Return the (X, Y) coordinate for the center point of the cell that contains the specified text.  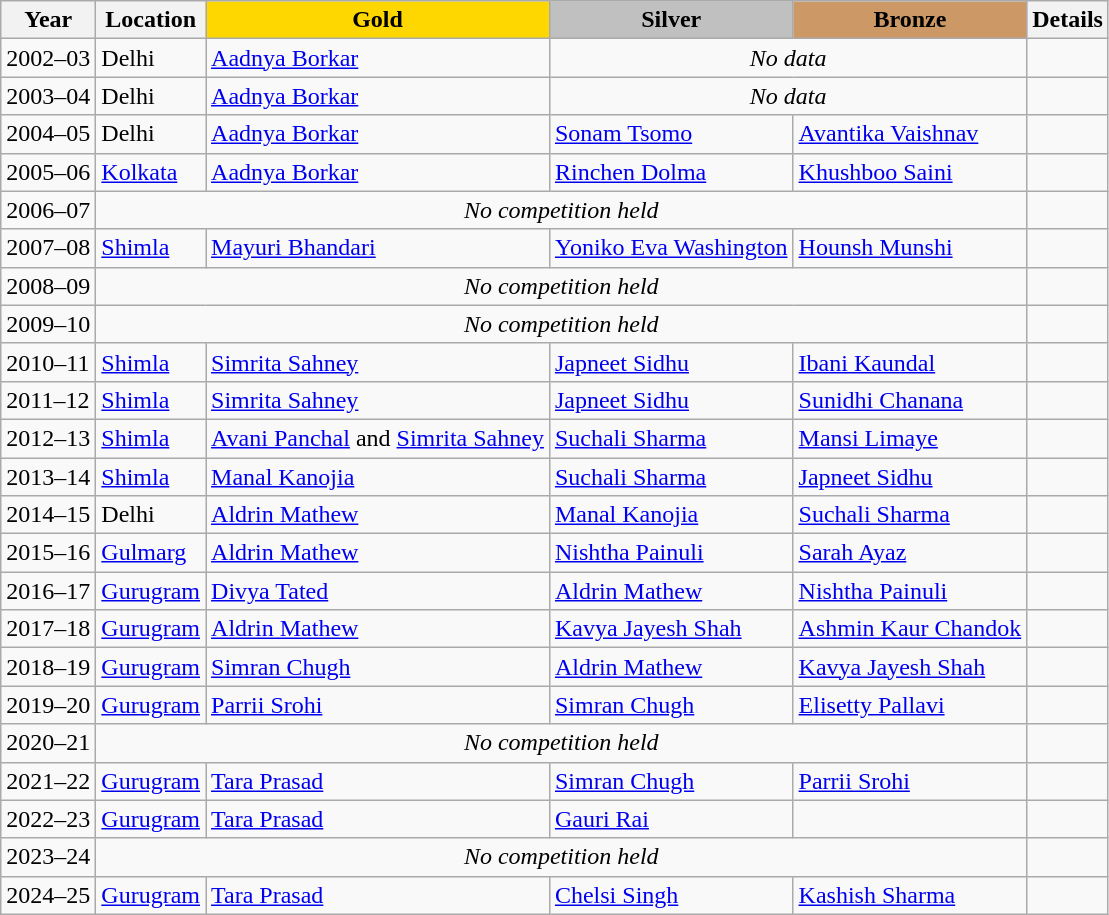
Year (48, 20)
Avantika Vaishnav (910, 134)
2024–25 (48, 895)
Sunidhi Chanana (910, 400)
2005–06 (48, 172)
Rinchen Dolma (671, 172)
Gold (378, 20)
2016–17 (48, 591)
2007–08 (48, 248)
2008–09 (48, 286)
2010–11 (48, 362)
Kashish Sharma (910, 895)
2022–23 (48, 819)
Kolkata (151, 172)
Ashmin Kaur Chandok (910, 629)
2014–15 (48, 515)
2011–12 (48, 400)
2003–04 (48, 96)
Gulmarg (151, 553)
2018–19 (48, 667)
Avani Panchal and Simrita Sahney (378, 438)
2012–13 (48, 438)
Gauri Rai (671, 819)
Chelsi Singh (671, 895)
Khushboo Saini (910, 172)
Ibani Kaundal (910, 362)
2004–05 (48, 134)
2013–14 (48, 477)
Mayuri Bhandari (378, 248)
Elisetty Pallavi (910, 705)
2002–03 (48, 58)
2017–18 (48, 629)
2021–22 (48, 781)
2019–20 (48, 705)
Location (151, 20)
2015–16 (48, 553)
2009–10 (48, 324)
2020–21 (48, 743)
Silver (671, 20)
Hounsh Munshi (910, 248)
Sonam Tsomo (671, 134)
Sarah Ayaz (910, 553)
2006–07 (48, 210)
Yoniko Eva Washington (671, 248)
Divya Tated (378, 591)
Details (1068, 20)
Mansi Limaye (910, 438)
Bronze (910, 20)
2023–24 (48, 857)
